Determine the [x, y] coordinate at the center of the cell enclosing the given text.  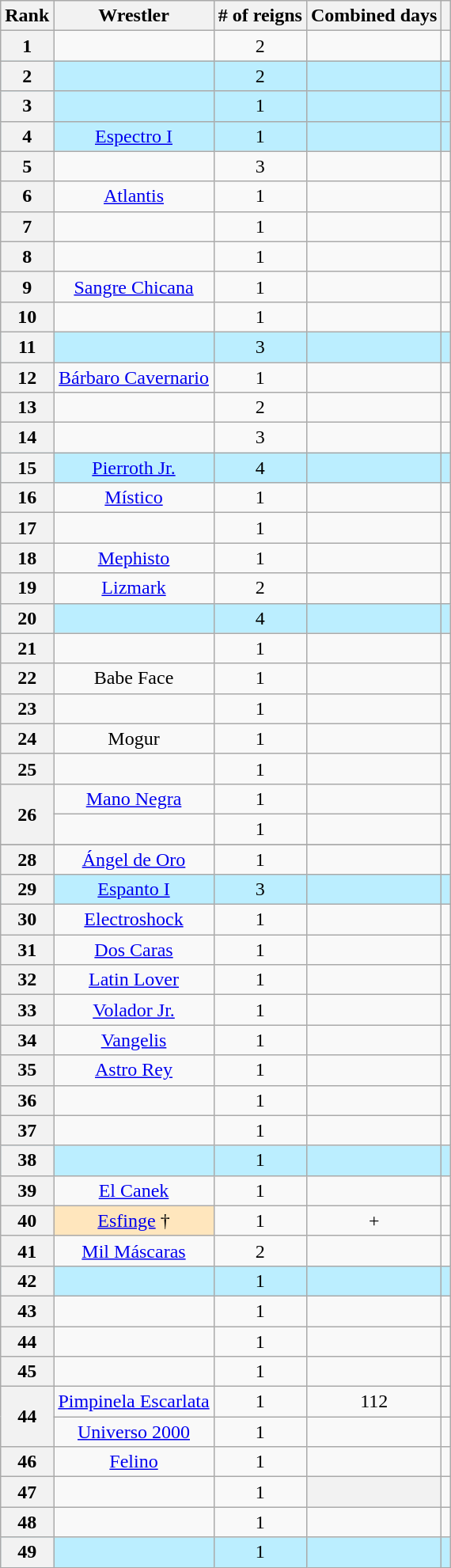
Dos Caras [134, 950]
25 [27, 769]
10 [27, 317]
34 [27, 1040]
39 [27, 1190]
8 [27, 256]
40 [27, 1221]
18 [27, 558]
Electroshock [134, 920]
42 [27, 1281]
12 [27, 378]
11 [27, 347]
Mil Máscaras [134, 1251]
Wrestler [134, 16]
Universo 2000 [134, 1432]
Ángel de Oro [134, 859]
33 [27, 1010]
+ [373, 1221]
22 [27, 678]
26 [27, 814]
21 [27, 648]
49 [27, 1552]
# of reigns [260, 16]
Mogur [134, 738]
30 [27, 920]
Bárbaro Cavernario [134, 378]
Vangelis [134, 1040]
Místico [134, 498]
15 [27, 468]
32 [27, 980]
35 [27, 1070]
47 [27, 1492]
45 [27, 1372]
37 [27, 1130]
31 [27, 950]
Combined days [373, 16]
Lizmark [134, 588]
20 [27, 618]
Pimpinela Escarlata [134, 1402]
38 [27, 1160]
El Canek [134, 1190]
Mano Negra [134, 799]
7 [27, 226]
6 [27, 196]
Felino [134, 1462]
Volador Jr. [134, 1010]
41 [27, 1251]
Esfinge † [134, 1221]
16 [27, 498]
Babe Face [134, 678]
24 [27, 738]
14 [27, 438]
Rank [27, 16]
28 [27, 859]
19 [27, 588]
Sangre Chicana [134, 287]
17 [27, 528]
Atlantis [134, 196]
Espanto I [134, 890]
5 [27, 166]
46 [27, 1462]
13 [27, 408]
Latin Lover [134, 980]
43 [27, 1311]
36 [27, 1100]
9 [27, 287]
112 [373, 1402]
Mephisto [134, 558]
Espectro I [134, 136]
29 [27, 890]
23 [27, 708]
Pierroth Jr. [134, 468]
48 [27, 1522]
Astro Rey [134, 1070]
